For the text-containing cell, return its midpoint in (X, Y) coordinate format. 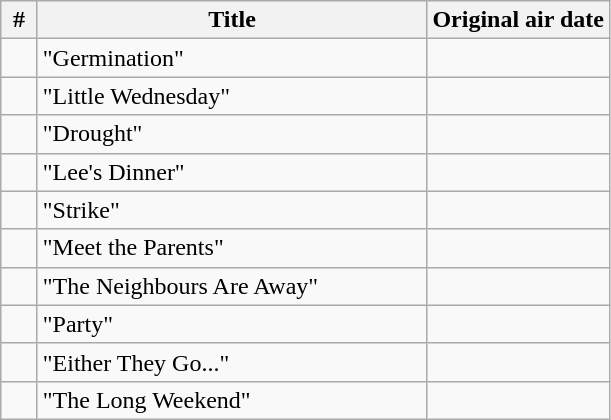
"Party" (232, 324)
"Little Wednesday" (232, 96)
"The Neighbours Are Away" (232, 286)
Original air date (518, 20)
# (20, 20)
"The Long Weekend" (232, 400)
"Drought" (232, 134)
"Strike" (232, 210)
"Meet the Parents" (232, 248)
"Lee's Dinner" (232, 172)
"Germination" (232, 58)
"Either They Go..." (232, 362)
Title (232, 20)
